Determine the (X, Y) coordinate at the center of the cell enclosing the given text.  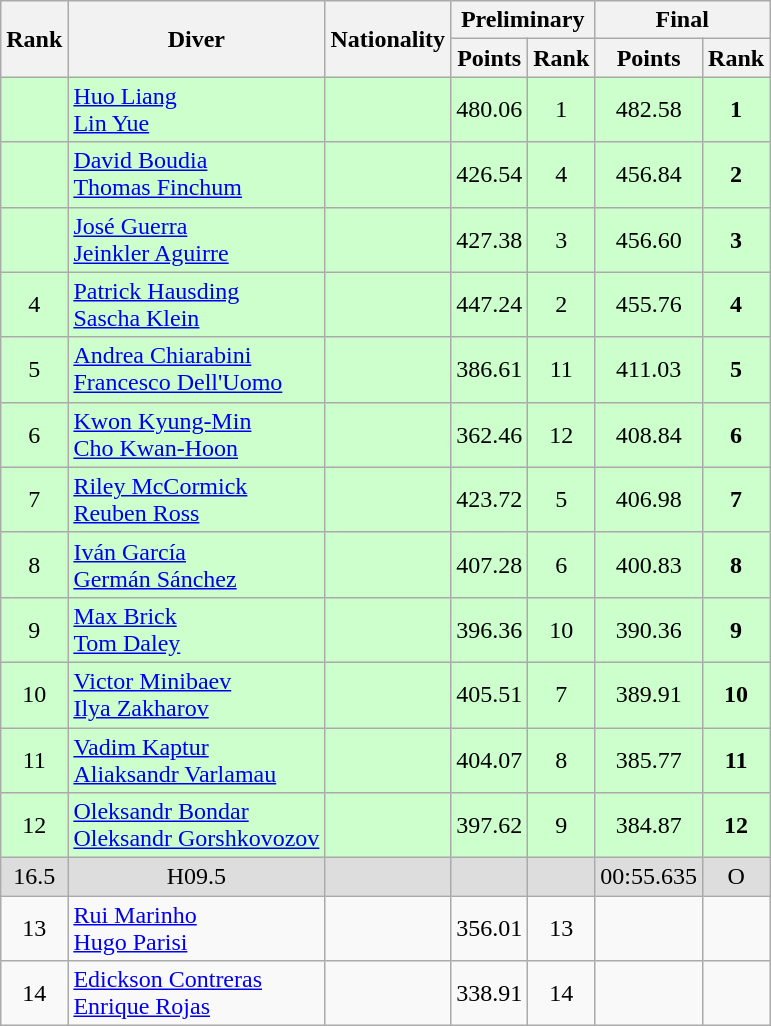
Diver (196, 39)
David BoudiaThomas Finchum (196, 174)
362.46 (490, 434)
338.91 (490, 994)
Final (682, 20)
397.62 (490, 826)
Riley McCormickReuben Ross (196, 500)
Iván GarcíaGermán Sánchez (196, 564)
José GuerraJeinkler Aguirre (196, 240)
480.06 (490, 110)
400.83 (649, 564)
426.54 (490, 174)
Preliminary (523, 20)
Patrick HausdingSascha Klein (196, 304)
384.87 (649, 826)
408.84 (649, 434)
407.28 (490, 564)
Vadim KapturAliaksandr Varlamau (196, 760)
Huo LiangLin Yue (196, 110)
Rui MarinhoHugo Parisi (196, 928)
386.61 (490, 370)
Oleksandr BondarOleksandr Gorshkovozov (196, 826)
456.84 (649, 174)
482.58 (649, 110)
427.38 (490, 240)
411.03 (649, 370)
423.72 (490, 500)
16.5 (34, 877)
356.01 (490, 928)
Kwon Kyung-MinCho Kwan-Hoon (196, 434)
H09.5 (196, 877)
406.98 (649, 500)
Andrea ChiarabiniFrancesco Dell'Uomo (196, 370)
455.76 (649, 304)
389.91 (649, 694)
390.36 (649, 630)
447.24 (490, 304)
405.51 (490, 694)
456.60 (649, 240)
O (736, 877)
Victor MinibaevIlya Zakharov (196, 694)
396.36 (490, 630)
Max BrickTom Daley (196, 630)
Nationality (388, 39)
404.07 (490, 760)
Edickson ContrerasEnrique Rojas (196, 994)
00:55.635 (649, 877)
385.77 (649, 760)
